Extract the (X, Y) coordinate from the center of the cell holding the provided text.  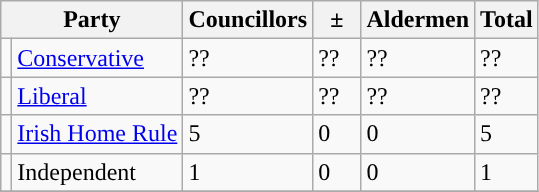
Independent (98, 172)
Total (507, 20)
Irish Home Rule (98, 134)
Aldermen (418, 20)
± (337, 20)
Councillors (248, 20)
Liberal (98, 96)
Party (92, 20)
Conservative (98, 58)
